Identify which cell holds the provided text, then report its (x, y) central coordinate. 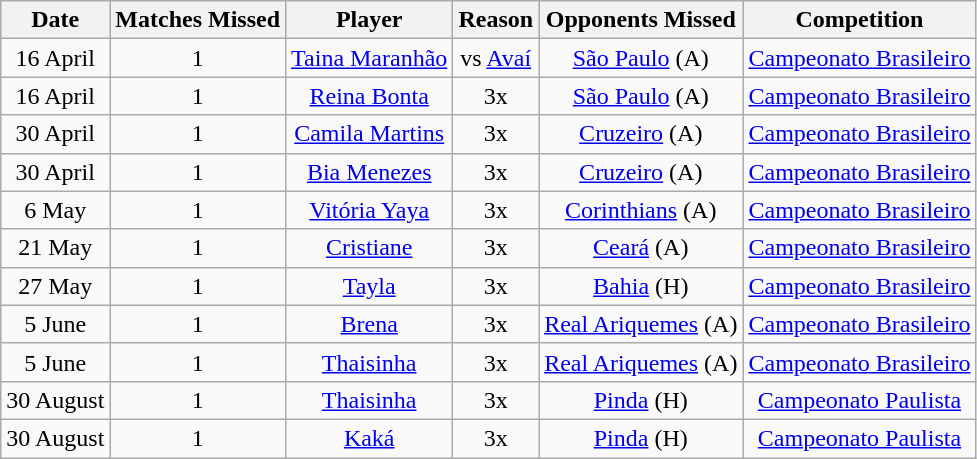
Tayla (370, 286)
Vitória Yaya (370, 210)
Taina Maranhão (370, 58)
21 May (56, 248)
Competition (860, 20)
27 May (56, 286)
Date (56, 20)
6 May (56, 210)
Kaká (370, 438)
Brena (370, 324)
Corinthians (A) (641, 210)
Bia Menezes (370, 172)
Reason (496, 20)
Bahia (H) (641, 286)
Opponents Missed (641, 20)
Reina Bonta (370, 96)
vs Avaí (496, 58)
Matches Missed (198, 20)
Ceará (A) (641, 248)
Camila Martins (370, 134)
Player (370, 20)
Cristiane (370, 248)
